For the text-containing cell, return its midpoint in [X, Y] coordinate format. 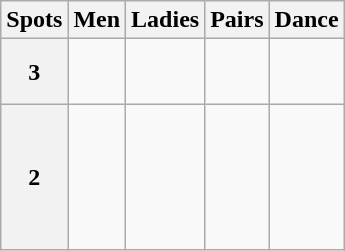
Pairs [237, 20]
Men [97, 20]
Spots [34, 20]
3 [34, 72]
Ladies [166, 20]
Dance [306, 20]
2 [34, 177]
